Scan for the cell matching the given text and deliver its [X, Y] coordinate at center. 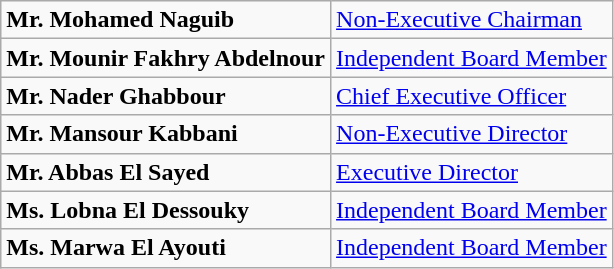
Executive Director [472, 172]
Non-Executive Director [472, 134]
Non-Executive Chairman [472, 20]
Ms. Marwa El Ayouti [166, 248]
Mr. Mounir Fakhry Abdelnour [166, 58]
Mr. Mansour Kabbani [166, 134]
Mr. Abbas El Sayed [166, 172]
Chief Executive Officer [472, 96]
Ms. Lobna El Dessouky [166, 210]
Mr. Mohamed Naguib [166, 20]
Mr. Nader Ghabbour [166, 96]
